Determine the (X, Y) coordinate at the center of the cell enclosing the given text.  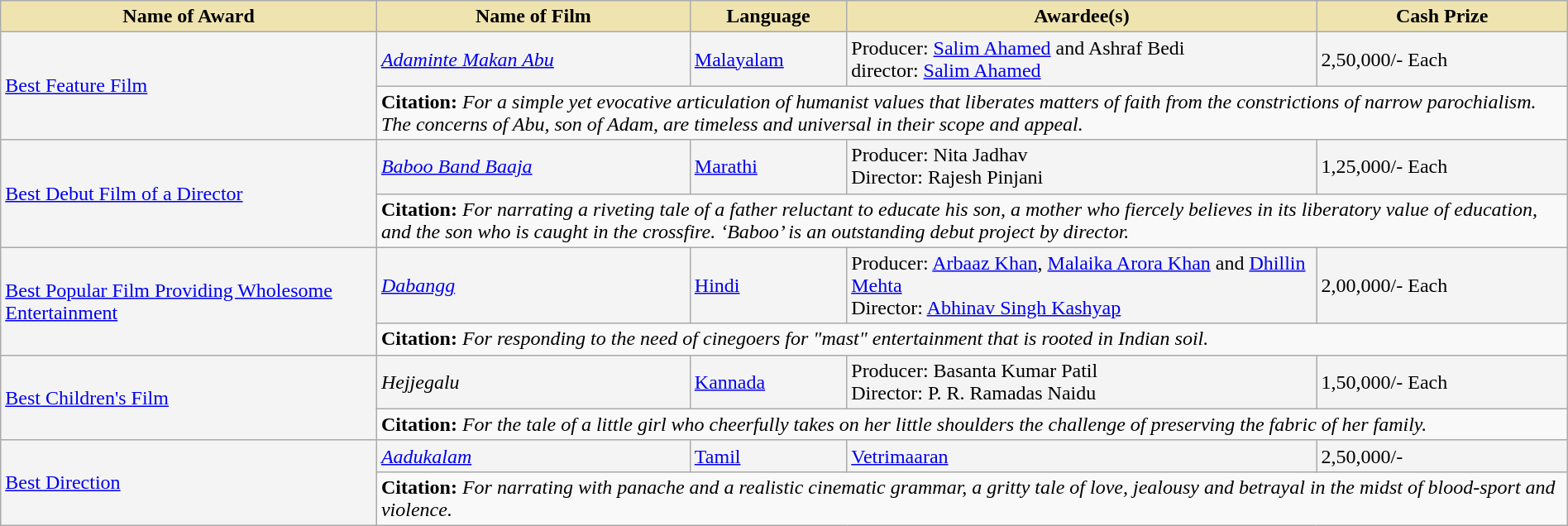
Marathi (767, 167)
Citation: For the tale of a little girl who cheerfully takes on her little shoulders the challenge of preserving the fabric of her family. (972, 424)
Malayalam (767, 60)
Dabangg (533, 285)
Cash Prize (1442, 17)
Name of Film (533, 17)
Adaminte Makan Abu (533, 60)
Producer: Basanta Kumar PatilDirector: P. R. Ramadas Naidu (1082, 382)
Best Debut Film of a Director (189, 194)
Best Feature Film (189, 86)
Awardee(s) (1082, 17)
Citation: For responding to the need of cinegoers for "mast" entertainment that is rooted in Indian soil. (972, 339)
Aadukalam (533, 456)
1,25,000/- Each (1442, 167)
Producer: Arbaaz Khan, Malaika Arora Khan and Dhillin MehtaDirector: Abhinav Singh Kashyap (1082, 285)
Producer: Nita JadhavDirector: Rajesh Pinjani (1082, 167)
Hindi (767, 285)
Name of Award (189, 17)
Best Children's Film (189, 397)
Best Direction (189, 483)
2,50,000/- (1442, 456)
Hejjegalu (533, 382)
Tamil (767, 456)
Producer: Salim Ahamed and Ashraf Bedidirector: Salim Ahamed (1082, 60)
Best Popular Film Providing Wholesome Entertainment (189, 301)
1,50,000/- Each (1442, 382)
2,50,000/- Each (1442, 60)
Baboo Band Baaja (533, 167)
Language (767, 17)
2,00,000/- Each (1442, 285)
Vetrimaaran (1082, 456)
Kannada (767, 382)
